Capture the cell that displays the provided text and extract its (X, Y) central coordinate. 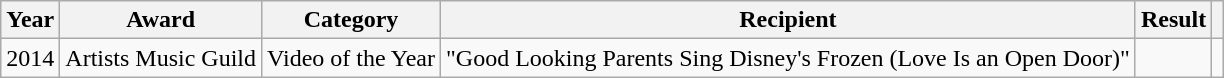
Award (161, 20)
Category (352, 20)
Artists Music Guild (161, 58)
Video of the Year (352, 58)
Year (30, 20)
"Good Looking Parents Sing Disney's Frozen (Love Is an Open Door)" (788, 58)
Recipient (788, 20)
2014 (30, 58)
Result (1173, 20)
